Return [x, y] of the center of cell containing provided text 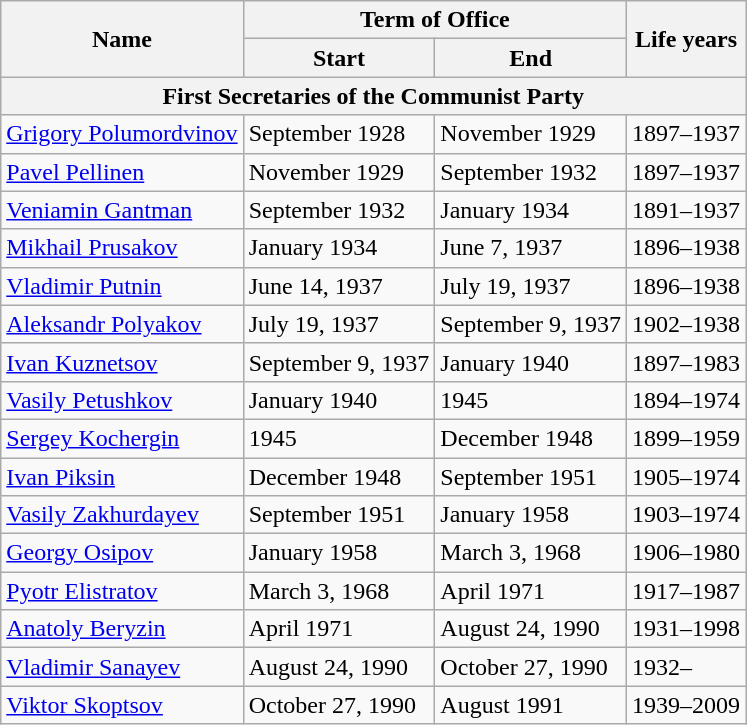
Viktor Skoptsov [122, 705]
Veniamin Gantman [122, 210]
Pyotr Elistratov [122, 591]
1939–2009 [686, 705]
Ivan Kuznetsov [122, 362]
Vasily Zakhurdayev [122, 515]
Aleksandr Polyakov [122, 324]
Term of Office [434, 20]
1899–1959 [686, 438]
1902–1938 [686, 324]
End [531, 58]
September 1928 [339, 134]
Ivan Piksin [122, 477]
Vasily Petushkov [122, 400]
Name [122, 39]
1894–1974 [686, 400]
First Secretaries of the Communist Party [374, 96]
1905–1974 [686, 477]
Anatoly Beryzin [122, 629]
1932– [686, 667]
June 14, 1937 [339, 286]
Georgy Osipov [122, 553]
Pavel Pellinen [122, 172]
Vladimir Sanayev [122, 667]
1917–1987 [686, 591]
1931–1998 [686, 629]
1906–1980 [686, 553]
Life years [686, 39]
Grigory Polumordvinov [122, 134]
August 1991 [531, 705]
Mikhail Prusakov [122, 248]
June 7, 1937 [531, 248]
1903–1974 [686, 515]
Sergey Kochergin [122, 438]
Start [339, 58]
1897–1983 [686, 362]
Vladimir Putnin [122, 286]
1891–1937 [686, 210]
